Return the (x, y) coordinate for the center point of the cell that contains the specified text.  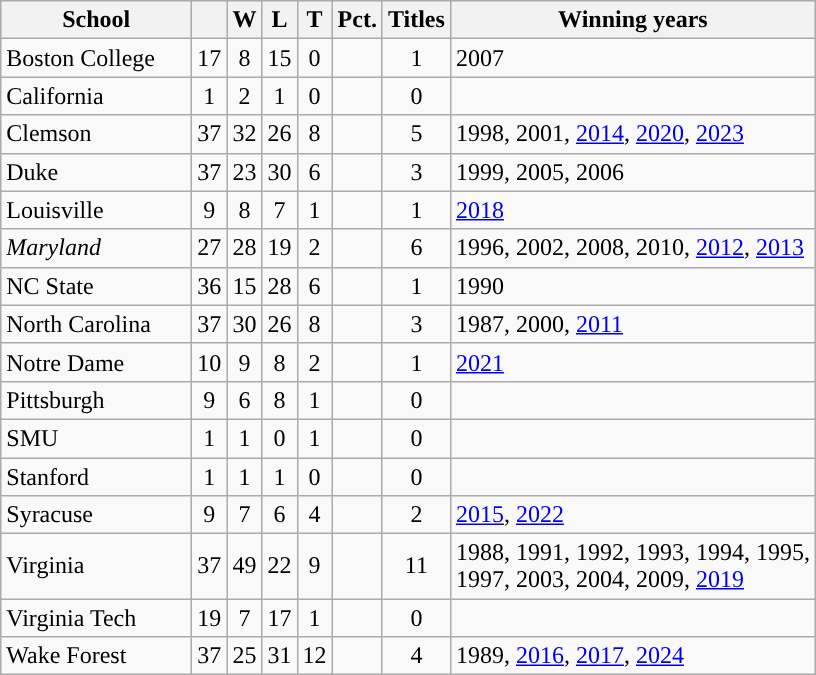
Boston College (96, 58)
2018 (632, 210)
25 (244, 656)
1998, 2001, 2014, 2020, 2023 (632, 134)
L (280, 20)
California (96, 96)
Stanford (96, 477)
Winning years (632, 20)
School (96, 20)
2007 (632, 58)
Pittsburgh (96, 400)
T (314, 20)
32 (244, 134)
SMU (96, 438)
Syracuse (96, 515)
10 (210, 362)
1987, 2000, 2011 (632, 324)
1989, 2016, 2017, 2024 (632, 656)
Virginia Tech (96, 618)
Louisville (96, 210)
31 (280, 656)
1990 (632, 286)
2021 (632, 362)
NC State (96, 286)
1999, 2005, 2006 (632, 172)
27 (210, 248)
W (244, 20)
Clemson (96, 134)
12 (314, 656)
Notre Dame (96, 362)
North Carolina (96, 324)
Virginia (96, 566)
36 (210, 286)
5 (416, 134)
1988, 1991, 1992, 1993, 1994, 1995,1997, 2003, 2004, 2009, 2019 (632, 566)
Maryland (96, 248)
11 (416, 566)
Duke (96, 172)
49 (244, 566)
Pct. (357, 20)
Wake Forest (96, 656)
23 (244, 172)
22 (280, 566)
2015, 2022 (632, 515)
Titles (416, 20)
1996, 2002, 2008, 2010, 2012, 2013 (632, 248)
